Search for the cell housing the specified text and yield its (x, y) center coordinate. 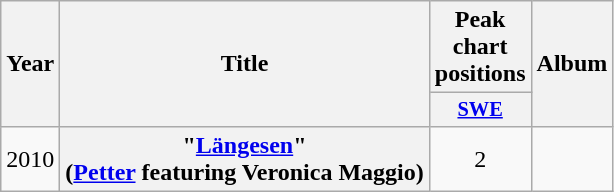
"Längesen"(Petter featuring Veronica Maggio) (244, 158)
Year (30, 64)
2010 (30, 158)
SWE (480, 110)
2 (480, 158)
Title (244, 64)
Album (572, 64)
Peak chart positions (480, 47)
